For the text-containing cell, return its midpoint in [x, y] coordinate format. 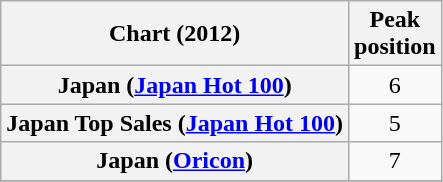
Japan Top Sales (Japan Hot 100) [175, 123]
Peakposition [395, 34]
6 [395, 85]
5 [395, 123]
Chart (2012) [175, 34]
Japan (Japan Hot 100) [175, 85]
Japan (Oricon) [175, 161]
7 [395, 161]
